For the text-containing cell, return its midpoint in [X, Y] coordinate format. 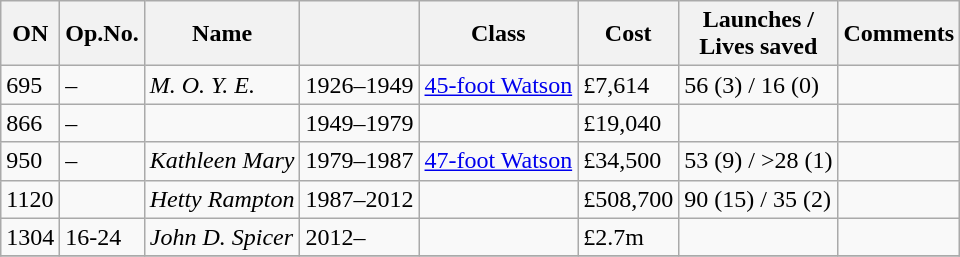
56 (3) / 16 (0) [758, 85]
Op.No. [102, 34]
695 [30, 85]
1987–2012 [360, 199]
2012– [360, 237]
Cost [628, 34]
Comments [899, 34]
£2.7m [628, 237]
1949–1979 [360, 123]
£7,614 [628, 85]
John D. Spicer [222, 237]
Class [498, 34]
ON [30, 34]
£508,700 [628, 199]
Name [222, 34]
Hetty Rampton [222, 199]
£34,500 [628, 161]
M. O. Y. E. [222, 85]
1926–1949 [360, 85]
£19,040 [628, 123]
16-24 [102, 237]
Kathleen Mary [222, 161]
950 [30, 161]
Launches /Lives saved [758, 34]
47-foot Watson [498, 161]
53 (9) / >28 (1) [758, 161]
1304 [30, 237]
90 (15) / 35 (2) [758, 199]
866 [30, 123]
1120 [30, 199]
45-foot Watson [498, 85]
1979–1987 [360, 161]
